Scan for the cell matching the given text and deliver its (x, y) coordinate at center. 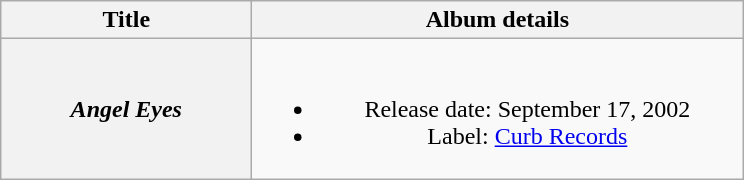
Release date: September 17, 2002Label: Curb Records (498, 109)
Angel Eyes (126, 109)
Album details (498, 20)
Title (126, 20)
